Locate the cell with the specified text and output its [X, Y] center coordinate. 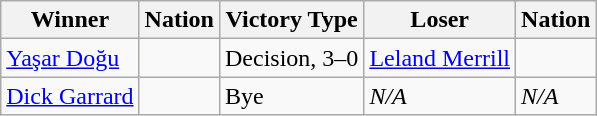
Victory Type [291, 20]
Winner [70, 20]
Yaşar Doğu [70, 58]
Dick Garrard [70, 96]
Leland Merrill [440, 58]
Loser [440, 20]
Decision, 3–0 [291, 58]
Bye [291, 96]
